Provide the [X, Y] coordinate of the cell's center where the given text is located.  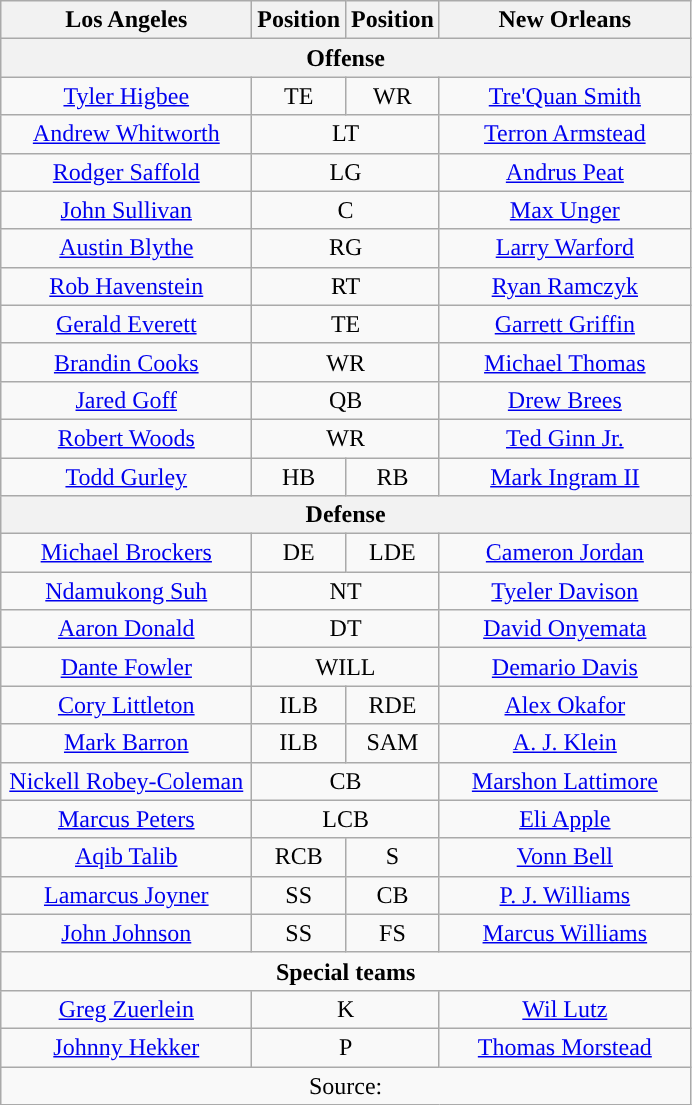
RT [346, 286]
Source: [346, 1085]
Tyeler Davison [564, 591]
Michael Thomas [564, 362]
Robert Woods [126, 438]
DE [299, 553]
LG [346, 172]
Gerald Everett [126, 324]
Max Unger [564, 210]
Michael Brockers [126, 553]
NT [346, 591]
QB [346, 400]
RCB [299, 857]
Andrew Whitworth [126, 134]
Larry Warford [564, 248]
P. J. Williams [564, 895]
Rodger Saffold [126, 172]
David Onyemata [564, 629]
Austin Blythe [126, 248]
K [346, 1009]
Offense [346, 58]
Wil Lutz [564, 1009]
Special teams [346, 971]
Aaron Donald [126, 629]
Marcus Peters [126, 819]
Mark Barron [126, 743]
Andrus Peat [564, 172]
Johnny Hekker [126, 1047]
Ryan Ramczyk [564, 286]
Aqib Talib [126, 857]
Eli Apple [564, 819]
C [346, 210]
Lamarcus Joyner [126, 895]
Los Angeles [126, 20]
RDE [393, 705]
Marcus Williams [564, 933]
Rob Havenstein [126, 286]
A. J. Klein [564, 743]
Thomas Morstead [564, 1047]
RB [393, 477]
Brandin Cooks [126, 362]
WILL [346, 667]
P [346, 1047]
Tre'Quan Smith [564, 96]
New Orleans [564, 20]
Defense [346, 515]
Demario Davis [564, 667]
Vonn Bell [564, 857]
Ted Ginn Jr. [564, 438]
DT [346, 629]
John Johnson [126, 933]
Terron Armstead [564, 134]
John Sullivan [126, 210]
S [393, 857]
Ndamukong Suh [126, 591]
Jared Goff [126, 400]
LDE [393, 553]
Greg Zuerlein [126, 1009]
HB [299, 477]
Mark Ingram II [564, 477]
Garrett Griffin [564, 324]
RG [346, 248]
FS [393, 933]
Cameron Jordan [564, 553]
Marshon Lattimore [564, 781]
Cory Littleton [126, 705]
Nickell Robey-Coleman [126, 781]
Dante Fowler [126, 667]
SAM [393, 743]
Tyler Higbee [126, 96]
Drew Brees [564, 400]
LCB [346, 819]
Todd Gurley [126, 477]
Alex Okafor [564, 705]
LT [346, 134]
